Scan for the cell matching the given text and deliver its (X, Y) coordinate at center. 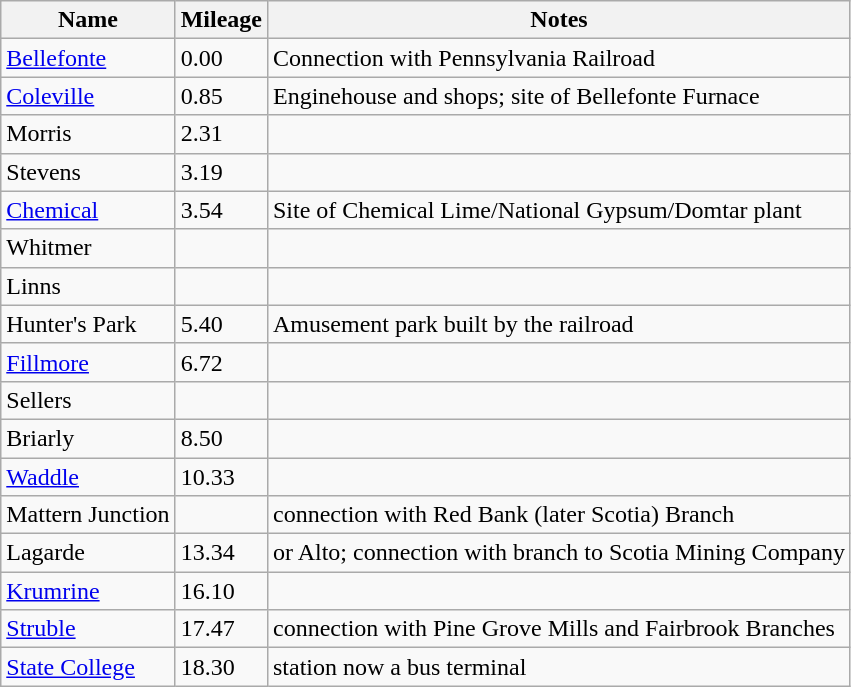
Linns (88, 286)
Krumrine (88, 591)
3.54 (221, 210)
Mileage (221, 20)
16.10 (221, 591)
Mattern Junction (88, 515)
Coleville (88, 96)
10.33 (221, 477)
Amusement park built by the railroad (558, 324)
8.50 (221, 438)
Morris (88, 134)
Notes (558, 20)
Lagarde (88, 553)
Fillmore (88, 362)
Stevens (88, 172)
State College (88, 667)
Bellefonte (88, 58)
Hunter's Park (88, 324)
Briarly (88, 438)
3.19 (221, 172)
Struble (88, 629)
Enginehouse and shops; site of Bellefonte Furnace (558, 96)
18.30 (221, 667)
connection with Red Bank (later Scotia) Branch (558, 515)
Sellers (88, 400)
station now a bus terminal (558, 667)
Name (88, 20)
0.00 (221, 58)
Connection with Pennsylvania Railroad (558, 58)
Site of Chemical Lime/National Gypsum/Domtar plant (558, 210)
0.85 (221, 96)
5.40 (221, 324)
Waddle (88, 477)
connection with Pine Grove Mills and Fairbrook Branches (558, 629)
2.31 (221, 134)
or Alto; connection with branch to Scotia Mining Company (558, 553)
Chemical (88, 210)
17.47 (221, 629)
6.72 (221, 362)
Whitmer (88, 248)
13.34 (221, 553)
